Detect which cell encompasses the target text, then output its (X, Y) center coordinate. 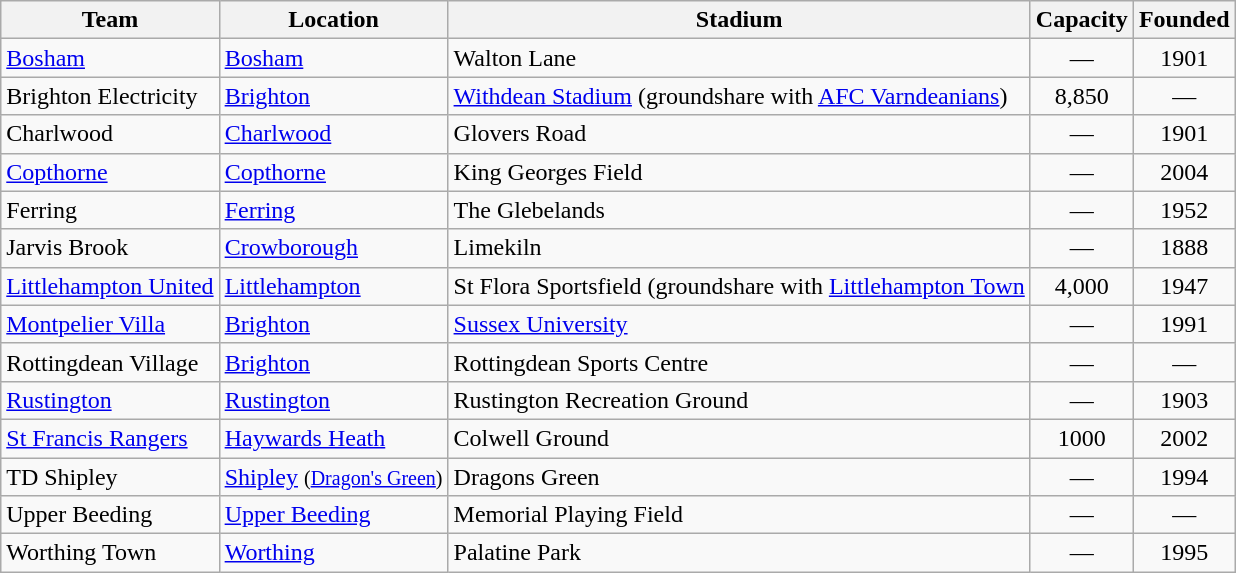
St Flora Sportsfield (groundshare with Littlehampton Town (739, 286)
2002 (1184, 438)
King Georges Field (739, 172)
Withdean Stadium (groundshare with AFC Varndeanians) (739, 96)
Walton Lane (739, 58)
Limekiln (739, 248)
Littlehampton (334, 286)
The Glebelands (739, 210)
Colwell Ground (739, 438)
1888 (1184, 248)
Founded (1184, 20)
2004 (1184, 172)
1995 (1184, 553)
Memorial Playing Field (739, 515)
Glovers Road (739, 134)
1947 (1184, 286)
Littlehampton United (110, 286)
Sussex University (739, 324)
8,850 (1082, 96)
Dragons Green (739, 477)
Palatine Park (739, 553)
1903 (1184, 400)
Stadium (739, 20)
4,000 (1082, 286)
1994 (1184, 477)
Haywards Heath (334, 438)
Location (334, 20)
Crowborough (334, 248)
St Francis Rangers (110, 438)
Capacity (1082, 20)
Brighton Electricity (110, 96)
Shipley (Dragon's Green) (334, 477)
Rustington Recreation Ground (739, 400)
1991 (1184, 324)
Worthing (334, 553)
Rottingdean Village (110, 362)
Rottingdean Sports Centre (739, 362)
Montpelier Villa (110, 324)
Worthing Town (110, 553)
1952 (1184, 210)
Jarvis Brook (110, 248)
TD Shipley (110, 477)
1000 (1082, 438)
Team (110, 20)
